Search for the cell housing the specified text and yield its [X, Y] center coordinate. 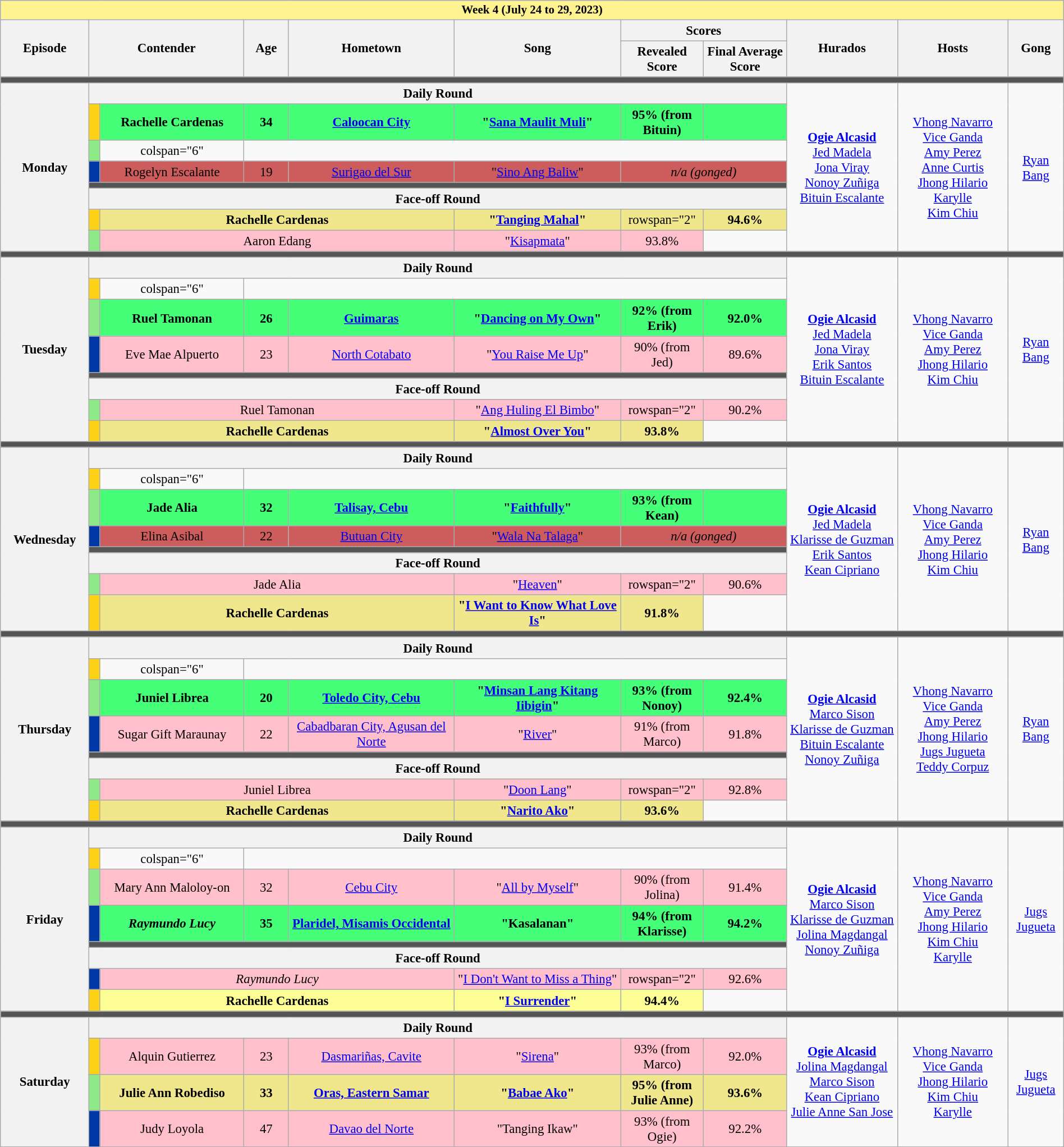
Surigao del Sur [372, 172]
93% (from Ogie) [662, 1129]
"Minsan Lang Kitang Iibigin" [538, 698]
"All by Myself" [538, 888]
Episode [45, 48]
Week 4 (July 24 to 29, 2023) [532, 10]
Vhong NavarroVice GandaJhong HilarioKim ChiuKarylle [953, 1082]
Ogie AlcasidJed MadelaJona VirayNonoy ZuñigaBituin Escalante [842, 167]
91.4% [745, 888]
90.2% [745, 410]
"Faithfully" [538, 507]
26 [266, 318]
Alquin Gutierrez [172, 1056]
Contender [167, 48]
Eve Mae Alpuerto [172, 355]
Aaron Edang [277, 241]
Hosts [953, 48]
Plaridel, Misamis Occidental [372, 924]
92.8% [745, 790]
Elina Asibal [172, 536]
"Wala Na Talaga" [538, 536]
Ogie AlcasidMarco SisonKlarisse de GuzmanBituin EscalanteNonoy Zuñiga [842, 730]
Toledo City, Cebu [372, 698]
94.2% [745, 924]
"I Don't Want to Miss a Thing" [538, 980]
"Kasalanan" [538, 924]
35 [266, 924]
Vhong NavarroVice GandaAmy PerezAnne CurtisJhong HilarioKarylleKim Chiu [953, 167]
Tuesday [45, 350]
Guimaras [372, 318]
90% (from Jed) [662, 355]
90% (from Jolina) [662, 888]
89.6% [745, 355]
94% (from Klarisse) [662, 924]
Cabadbaran City, Agusan del Norte [372, 734]
Vhong NavarroVice GandaAmy PerezJhong HilarioKim ChiuKarylle [953, 919]
Vhong NavarroVice GandaAmy PerezJhong HilarioJugs JuguetaTeddy Corpuz [953, 730]
94.6% [745, 220]
"I Want to Know What Love Is" [538, 613]
Hurados [842, 48]
"Sirena" [538, 1056]
Scores [704, 30]
Davao del Norte [372, 1129]
Sugar Gift Maraunay [172, 734]
Judy Loyola [172, 1129]
North Cotabato [372, 355]
Gong [1036, 48]
Cebu City [372, 888]
"Almost Over You" [538, 431]
"Sino Ang Baliw" [538, 172]
Ogie AlcasidJed MadelaJona VirayErik SantosBituin Escalante [842, 350]
93% (from Nonoy) [662, 698]
Ogie AlcasidMarco SisonKlarisse de GuzmanJolina MagdangalNonoy Zuñiga [842, 919]
"Doon Lang" [538, 790]
Wednesday [45, 539]
"Sana Maulit Muli" [538, 122]
Talisay, Cebu [372, 507]
"Dancing on My Own" [538, 318]
Thursday [45, 730]
34 [266, 122]
19 [266, 172]
"Tanging Mahal" [538, 220]
92% (from Erik) [662, 318]
"Narito Ako" [538, 811]
Age [266, 48]
95% (from Bituin) [662, 122]
Rogelyn Escalante [172, 172]
"River" [538, 734]
Hometown [372, 48]
94.4% [662, 1001]
"I Surrender" [538, 1001]
Oras, Eastern Samar [372, 1093]
Saturday [45, 1082]
93% (from Marco) [662, 1056]
95% (from Julie Anne) [662, 1093]
"Ang Huling El Bimbo" [538, 410]
92.6% [745, 980]
"Tanging Ikaw" [538, 1129]
Caloocan City [372, 122]
Mary Ann Maloloy-on [172, 888]
Friday [45, 919]
33 [266, 1093]
Ogie AlcasidJolina MagdangalMarco SisonKean CiprianoJulie Anne San Jose [842, 1082]
92.2% [745, 1129]
Dasmariñas, Cavite [372, 1056]
"Kisapmata" [538, 241]
93% (from Kean) [662, 507]
20 [266, 698]
Monday [45, 167]
Song [538, 48]
"Babae Ako" [538, 1093]
Final Average Score [745, 58]
Ogie AlcasidJed MadelaKlarisse de GuzmanErik SantosKean Cipriano [842, 539]
92.4% [745, 698]
47 [266, 1129]
"Heaven" [538, 585]
Butuan City [372, 536]
Revealed Score [662, 58]
"You Raise Me Up" [538, 355]
91% (from Marco) [662, 734]
90.6% [745, 585]
Julie Ann Robediso [172, 1093]
